Determine the (X, Y) coordinate at the center of the cell enclosing the given text.  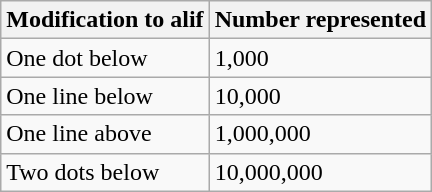
Two dots below (105, 172)
1,000,000 (320, 134)
10,000 (320, 96)
1,000 (320, 58)
One line below (105, 96)
One line above (105, 134)
One dot below (105, 58)
Modification to alif (105, 20)
Number represented (320, 20)
10,000,000 (320, 172)
